From the cell containing the given text, extract its center point as (X, Y) coordinate. 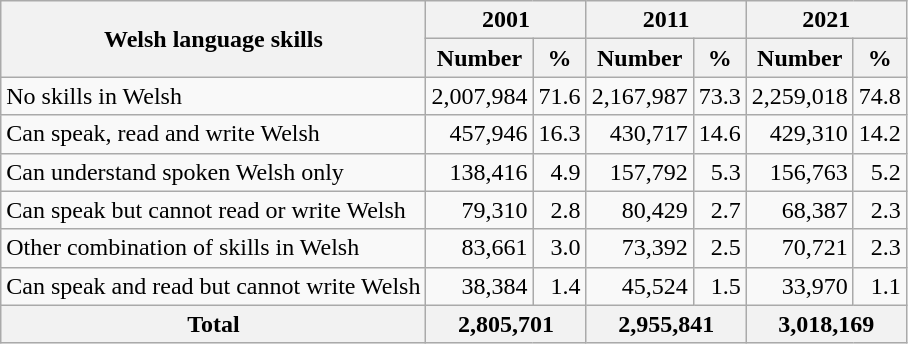
157,792 (640, 172)
2,007,984 (480, 96)
3,018,169 (826, 324)
80,429 (640, 210)
138,416 (480, 172)
156,763 (800, 172)
73,392 (640, 248)
68,387 (800, 210)
2.8 (560, 210)
5.3 (720, 172)
1.4 (560, 286)
16.3 (560, 134)
Can speak but cannot read or write Welsh (214, 210)
Can understand spoken Welsh only (214, 172)
Total (214, 324)
74.8 (880, 96)
45,524 (640, 286)
71.6 (560, 96)
79,310 (480, 210)
Welsh language skills (214, 39)
14.2 (880, 134)
38,384 (480, 286)
1.5 (720, 286)
73.3 (720, 96)
430,717 (640, 134)
2021 (826, 20)
4.9 (560, 172)
2,955,841 (666, 324)
Other combination of skills in Welsh (214, 248)
2001 (506, 20)
2.7 (720, 210)
33,970 (800, 286)
14.6 (720, 134)
2,259,018 (800, 96)
83,661 (480, 248)
2011 (666, 20)
2.5 (720, 248)
No skills in Welsh (214, 96)
1.1 (880, 286)
3.0 (560, 248)
2,805,701 (506, 324)
2,167,987 (640, 96)
70,721 (800, 248)
Can speak, read and write Welsh (214, 134)
5.2 (880, 172)
429,310 (800, 134)
Can speak and read but cannot write Welsh (214, 286)
457,946 (480, 134)
